Capture the cell that displays the provided text and extract its (x, y) central coordinate. 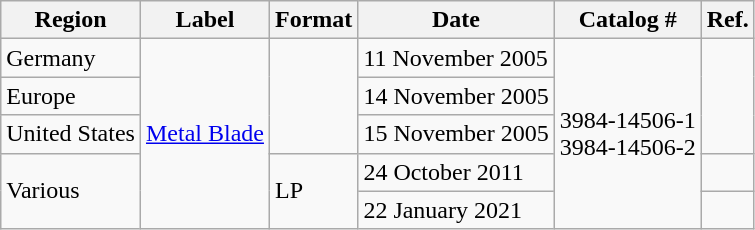
Catalog # (628, 20)
Europe (71, 96)
3984-14506-1 3984-14506-2 (628, 134)
Ref. (728, 20)
24 October 2011 (456, 172)
Germany (71, 58)
15 November 2005 (456, 134)
Various (71, 191)
11 November 2005 (456, 58)
14 November 2005 (456, 96)
22 January 2021 (456, 210)
United States (71, 134)
Label (204, 20)
Region (71, 20)
Date (456, 20)
LP (313, 191)
Format (313, 20)
Metal Blade (204, 134)
